Return the [X, Y] coordinate for the center point of the cell that contains the specified text.  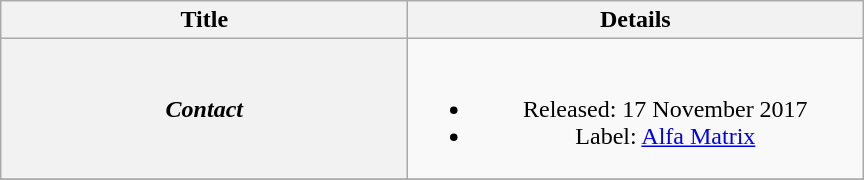
Contact [204, 109]
Details [636, 20]
Title [204, 20]
Released: 17 November 2017Label: Alfa Matrix [636, 109]
